Find where the given text appears and provide that cell's center as (X, Y) coordinate. 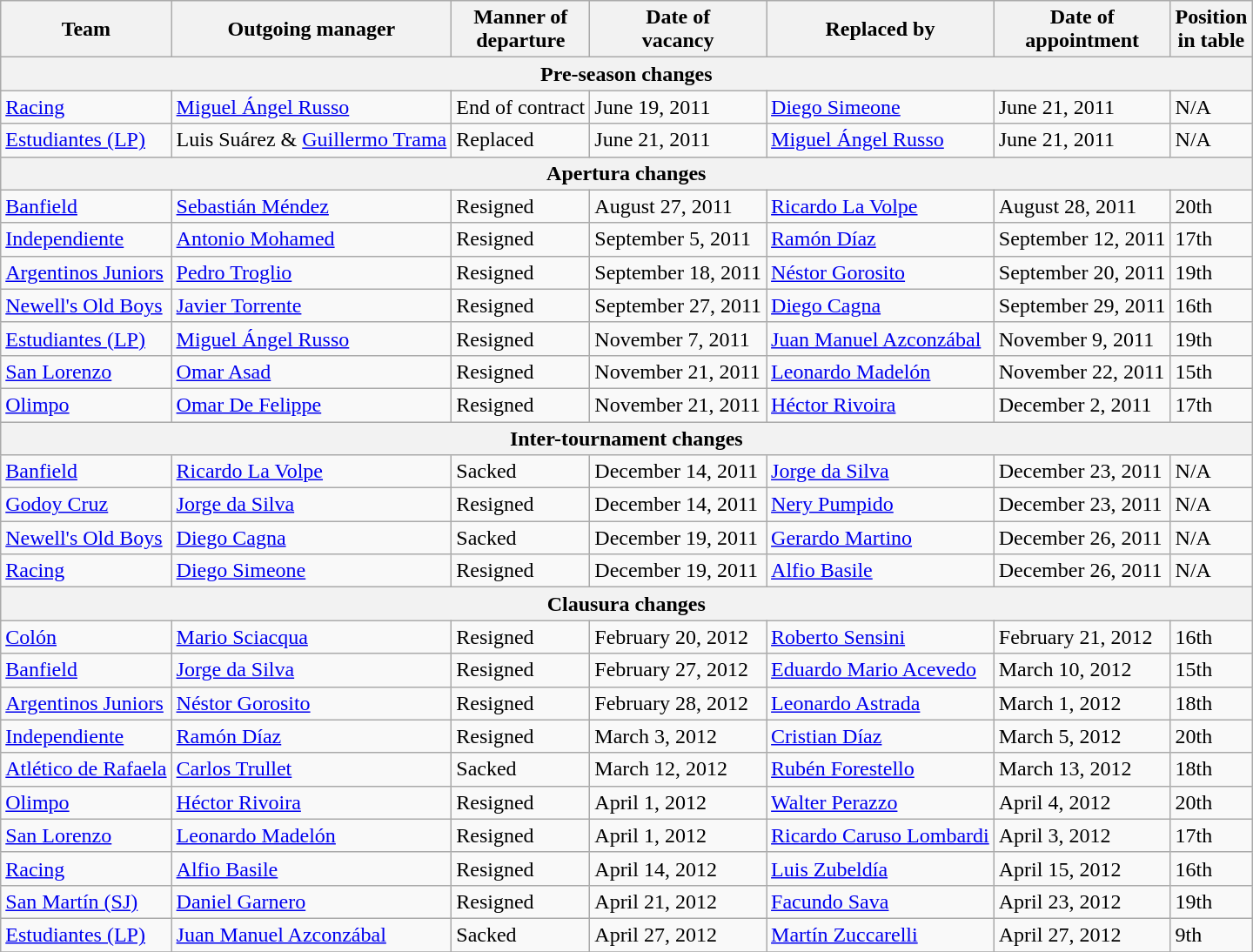
End of contract (520, 107)
September 5, 2011 (679, 239)
Colón (86, 637)
April 23, 2012 (1082, 902)
November 22, 2011 (1082, 372)
Replaced by (881, 30)
November 9, 2011 (1082, 339)
Pedro Troglio (312, 272)
Walter Perazzo (881, 802)
February 20, 2012 (679, 637)
San Martín (SJ) (86, 902)
August 27, 2011 (679, 206)
September 27, 2011 (679, 305)
April 21, 2012 (679, 902)
Sebastián Méndez (312, 206)
March 12, 2012 (679, 769)
Cristian Díaz (881, 736)
Nery Pumpido (881, 505)
April 3, 2012 (1082, 835)
Carlos Trullet (312, 769)
Facundo Sava (881, 902)
Rubén Forestello (881, 769)
Date ofappointment (1082, 30)
Date ofvacancy (679, 30)
Positionin table (1211, 30)
September 29, 2011 (1082, 305)
March 13, 2012 (1082, 769)
Eduardo Mario Acevedo (881, 670)
September 18, 2011 (679, 272)
December 2, 2011 (1082, 405)
Mario Sciacqua (312, 637)
Gerardo Martino (881, 538)
September 12, 2011 (1082, 239)
November 7, 2011 (679, 339)
Inter-tournament changes (626, 438)
Luis Suárez & Guillermo Trama (312, 140)
April 14, 2012 (679, 868)
February 21, 2012 (1082, 637)
Pre-season changes (626, 74)
Javier Torrente (312, 305)
Outgoing manager (312, 30)
Clausura changes (626, 604)
March 3, 2012 (679, 736)
April 15, 2012 (1082, 868)
February 27, 2012 (679, 670)
September 20, 2011 (1082, 272)
Roberto Sensini (881, 637)
March 10, 2012 (1082, 670)
Team (86, 30)
March 1, 2012 (1082, 703)
9th (1211, 935)
Replaced (520, 140)
Antonio Mohamed (312, 239)
February 28, 2012 (679, 703)
Luis Zubeldía (881, 868)
Manner ofdeparture (520, 30)
March 5, 2012 (1082, 736)
August 28, 2011 (1082, 206)
Godoy Cruz (86, 505)
Leonardo Astrada (881, 703)
June 19, 2011 (679, 107)
Daniel Garnero (312, 902)
Ricardo Caruso Lombardi (881, 835)
Atlético de Rafaela (86, 769)
Omar De Felippe (312, 405)
April 4, 2012 (1082, 802)
Apertura changes (626, 173)
Omar Asad (312, 372)
Martín Zuccarelli (881, 935)
